Search for the cell housing the specified text and yield its [X, Y] center coordinate. 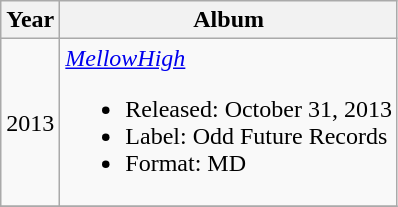
Year [30, 20]
Album [229, 20]
2013 [30, 122]
MellowHighReleased: October 31, 2013Label: Odd Future RecordsFormat: MD [229, 122]
